Capture the cell that displays the provided text and extract its (X, Y) central coordinate. 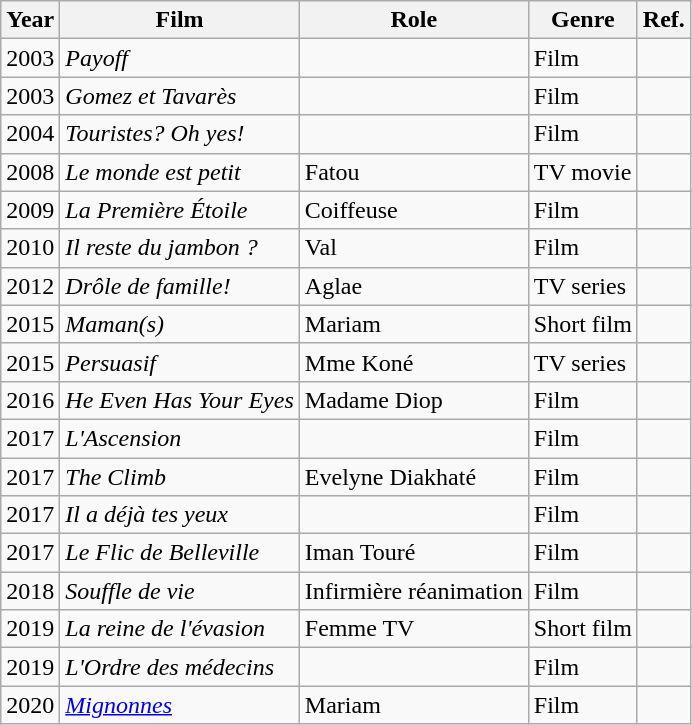
Le monde est petit (180, 172)
Fatou (414, 172)
Gomez et Tavarès (180, 96)
La Première Étoile (180, 210)
Infirmière réanimation (414, 591)
2004 (30, 134)
Femme TV (414, 629)
2012 (30, 286)
L'Ordre des médecins (180, 667)
Ref. (664, 20)
TV movie (582, 172)
Touristes? Oh yes! (180, 134)
La reine de l'évasion (180, 629)
2008 (30, 172)
He Even Has Your Eyes (180, 400)
Aglae (414, 286)
Payoff (180, 58)
Mignonnes (180, 705)
Souffle de vie (180, 591)
2009 (30, 210)
Role (414, 20)
Coiffeuse (414, 210)
Year (30, 20)
2018 (30, 591)
L'Ascension (180, 438)
Madame Diop (414, 400)
2010 (30, 248)
Drôle de famille! (180, 286)
Evelyne Diakhaté (414, 477)
Genre (582, 20)
Le Flic de Belleville (180, 553)
Maman(s) (180, 324)
Mme Koné (414, 362)
Iman Touré (414, 553)
Val (414, 248)
Il a déjà tes yeux (180, 515)
Il reste du jambon ? (180, 248)
2020 (30, 705)
2016 (30, 400)
The Climb (180, 477)
Persuasif (180, 362)
